Find where the given text appears and provide that cell's center as [X, Y] coordinate. 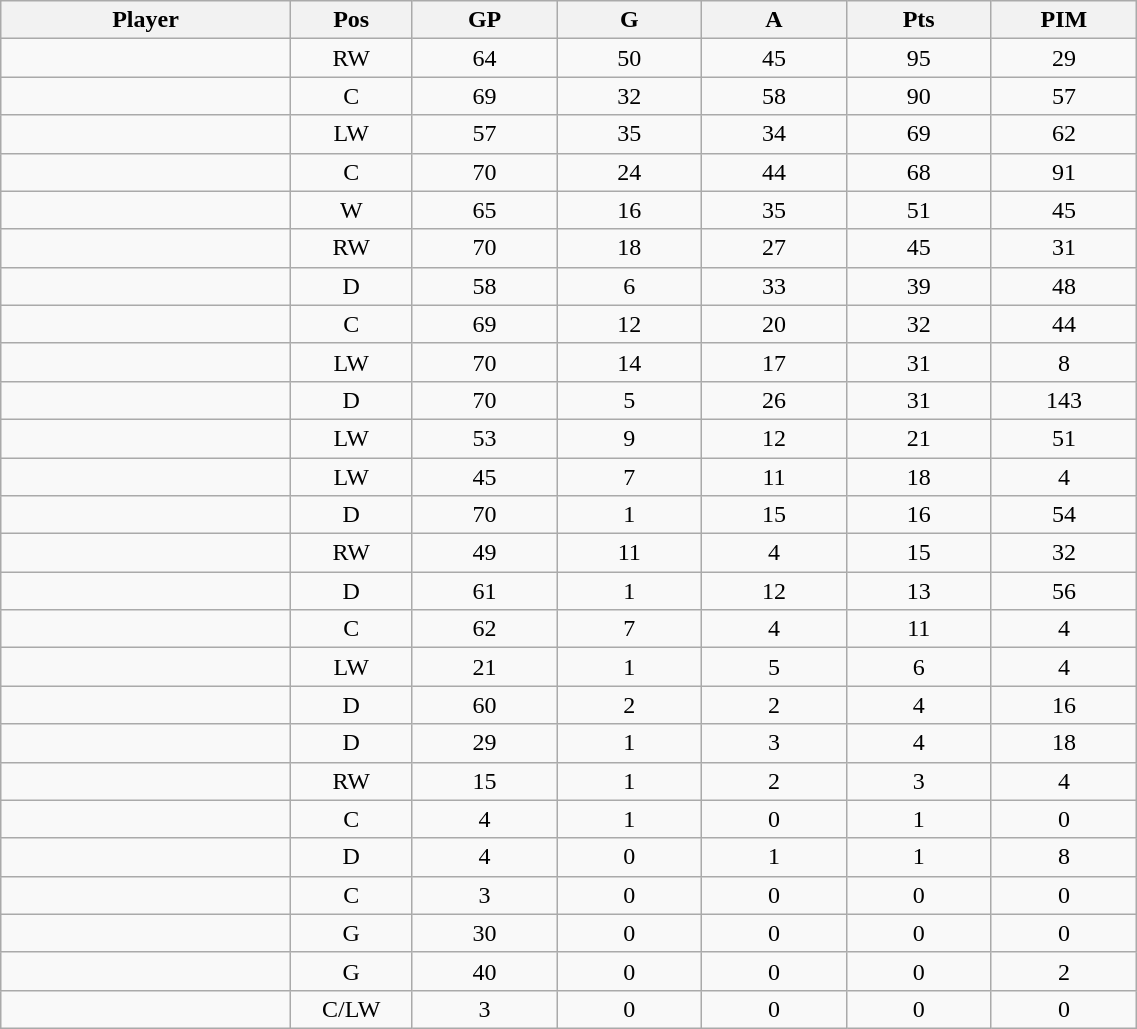
Pts [918, 20]
65 [484, 210]
61 [484, 591]
56 [1064, 591]
26 [774, 400]
64 [484, 58]
Player [146, 20]
Pos [351, 20]
27 [774, 248]
95 [918, 58]
W [351, 210]
90 [918, 96]
13 [918, 591]
60 [484, 705]
68 [918, 172]
GP [484, 20]
39 [918, 286]
33 [774, 286]
49 [484, 553]
C/LW [351, 1009]
A [774, 20]
48 [1064, 286]
54 [1064, 515]
53 [484, 438]
PIM [1064, 20]
40 [484, 971]
50 [630, 58]
14 [630, 362]
9 [630, 438]
30 [484, 933]
34 [774, 134]
143 [1064, 400]
20 [774, 324]
91 [1064, 172]
17 [774, 362]
24 [630, 172]
